Provide the (x, y) coordinate of the cell's center where the given text is located.  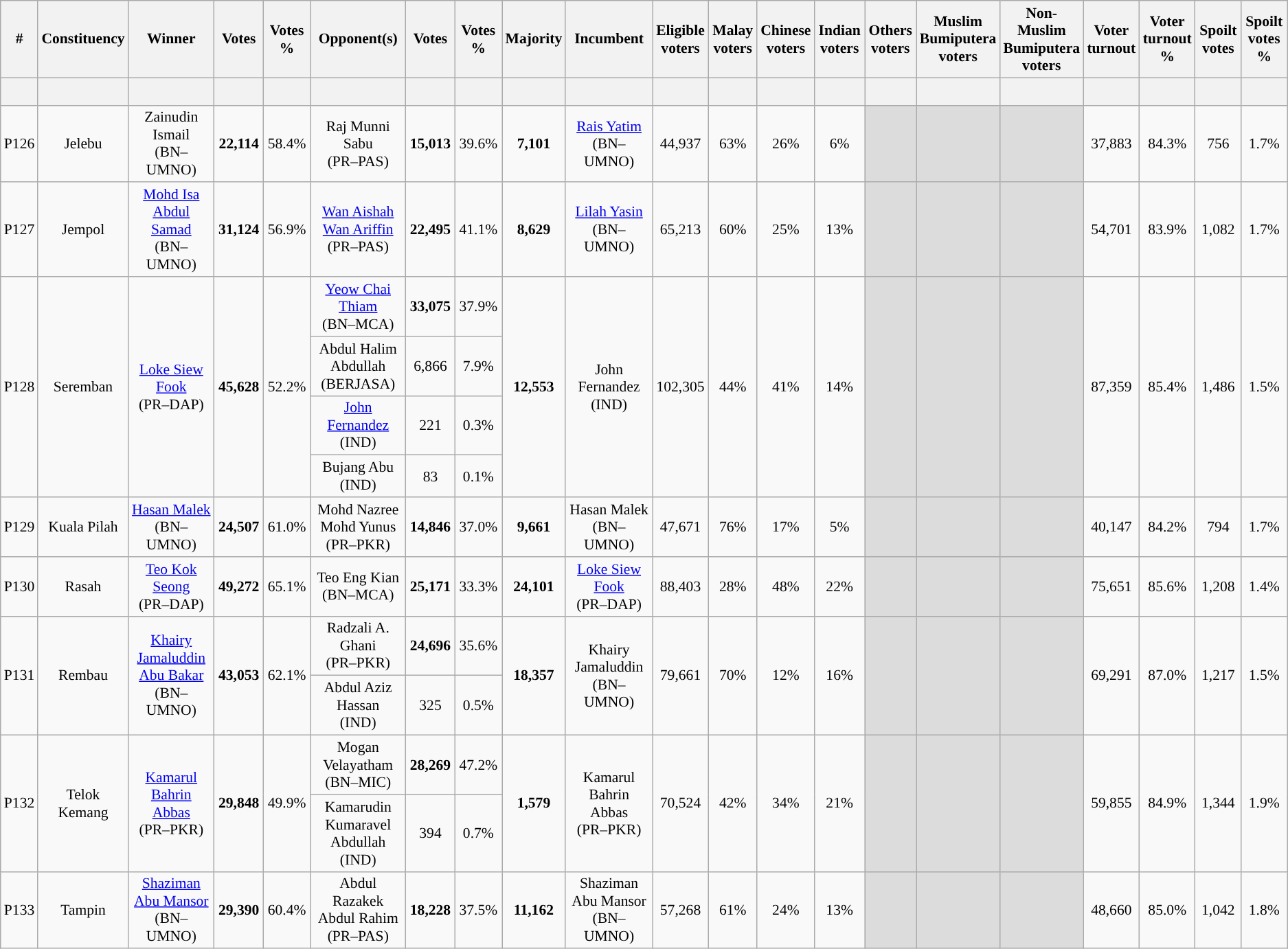
756 (1219, 144)
84.9% (1168, 803)
35.6% (478, 645)
9,661 (533, 527)
8,629 (533, 230)
Raj Munni Sabu(PR–PAS) (359, 144)
0.5% (478, 706)
# (19, 39)
394 (430, 833)
59,855 (1111, 803)
11,162 (533, 910)
22,114 (239, 144)
Malay voters (732, 39)
25,171 (430, 586)
Jelebu (82, 144)
Spoilt votes (1219, 39)
12% (786, 676)
Zainudin Ismail(BN–UMNO) (172, 144)
21% (839, 803)
Kamarudin Kumaravel Abdullah(IND) (359, 833)
Muslim Bumiputera voters (958, 39)
34% (786, 803)
65,213 (680, 230)
Rasah (82, 586)
Teo Kok Seong(PR–DAP) (172, 586)
61.0% (286, 527)
221 (430, 426)
0.7% (478, 833)
1.9% (1264, 803)
Indian voters (839, 39)
37.9% (478, 306)
5% (839, 527)
15,013 (430, 144)
Rembau (82, 676)
69,291 (1111, 676)
P126 (19, 144)
Radzali A. Ghani(PR–PKR) (359, 645)
Voter turnout (1111, 39)
Rais Yatim(BN–UMNO) (609, 144)
Mogan Velayatham(BN–MIC) (359, 765)
Lilah Yasin(BN–UMNO) (609, 230)
75,651 (1111, 586)
14,846 (430, 527)
17% (786, 527)
70,524 (680, 803)
Abdul Halim Abdullah(BERJASA) (359, 367)
6,866 (430, 367)
41.1% (478, 230)
Majority (533, 39)
24,507 (239, 527)
P133 (19, 910)
47.2% (478, 765)
24,101 (533, 586)
Abdul Razakek Abdul Rahim(PR–PAS) (359, 910)
49.9% (286, 803)
70% (732, 676)
60% (732, 230)
1,344 (1219, 803)
1,082 (1219, 230)
47,671 (680, 527)
Opponent(s) (359, 39)
1,486 (1219, 387)
63% (732, 144)
Others voters (890, 39)
85.0% (1168, 910)
P127 (19, 230)
44,937 (680, 144)
P128 (19, 387)
Bujang Abu(IND) (359, 477)
56.9% (286, 230)
39.6% (478, 144)
12,553 (533, 387)
48% (786, 586)
58.4% (286, 144)
Jempol (82, 230)
0.3% (478, 426)
P131 (19, 676)
Khairy Jamaluddin(BN–UMNO) (609, 676)
31,124 (239, 230)
Seremban (82, 387)
84.2% (1168, 527)
18,357 (533, 676)
88,403 (680, 586)
54,701 (1111, 230)
60.4% (286, 910)
62.1% (286, 676)
49,272 (239, 586)
Winner (172, 39)
794 (1219, 527)
Teo Eng Kian(BN–MCA) (359, 586)
45,628 (239, 387)
7.9% (478, 367)
48,660 (1111, 910)
Tampin (82, 910)
25% (786, 230)
102,305 (680, 387)
87.0% (1168, 676)
Spoilt votes % (1264, 39)
7,101 (533, 144)
Telok Kemang (82, 803)
Mohd Nazree Mohd Yunus(PR–PKR) (359, 527)
Chinese voters (786, 39)
Abdul Aziz Hassan(IND) (359, 706)
P132 (19, 803)
79,661 (680, 676)
26% (786, 144)
29,848 (239, 803)
Khairy Jamaluddin Abu Bakar(BN–UMNO) (172, 676)
43,053 (239, 676)
33.3% (478, 586)
37.0% (478, 527)
Constituency (82, 39)
28,269 (430, 765)
61% (732, 910)
24% (786, 910)
16% (839, 676)
57,268 (680, 910)
40,147 (1111, 527)
42% (732, 803)
18,228 (430, 910)
Non-Muslim Bumiputera voters (1041, 39)
P130 (19, 586)
325 (430, 706)
P129 (19, 527)
1.4% (1264, 586)
0.1% (478, 477)
1.8% (1264, 910)
29,390 (239, 910)
Wan Aishah Wan Ariffin(PR–PAS) (359, 230)
22,495 (430, 230)
1,579 (533, 803)
Mohd Isa Abdul Samad(BN–UMNO) (172, 230)
Voter turnout % (1168, 39)
44% (732, 387)
37.5% (478, 910)
Eligible voters (680, 39)
37,883 (1111, 144)
85.4% (1168, 387)
41% (786, 387)
83.9% (1168, 230)
84.3% (1168, 144)
Incumbent (609, 39)
1,208 (1219, 586)
1,042 (1219, 910)
85.6% (1168, 586)
33,075 (430, 306)
65.1% (286, 586)
1,217 (1219, 676)
22% (839, 586)
24,696 (430, 645)
76% (732, 527)
Kuala Pilah (82, 527)
28% (732, 586)
14% (839, 387)
Yeow Chai Thiam(BN–MCA) (359, 306)
52.2% (286, 387)
6% (839, 144)
83 (430, 477)
87,359 (1111, 387)
